Return (x, y) of the center of cell containing provided text 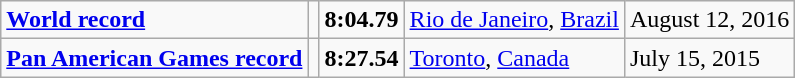
Rio de Janeiro, Brazil (514, 20)
Toronto, Canada (514, 58)
8:27.54 (362, 58)
Pan American Games record (154, 58)
8:04.79 (362, 20)
August 12, 2016 (709, 20)
World record (154, 20)
July 15, 2015 (709, 58)
